Output the (X, Y) coordinate of the center of the cell containing the given text.  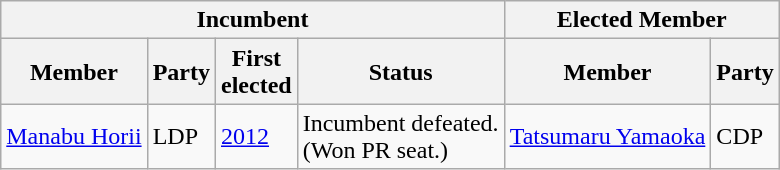
LDP (181, 136)
Incumbent (252, 20)
2012 (256, 136)
Elected Member (642, 20)
Firstelected (256, 72)
CDP (745, 136)
Manabu Horii (74, 136)
Status (400, 72)
Tatsumaru Yamaoka (608, 136)
Incumbent defeated.(Won PR seat.) (400, 136)
